Scan for the cell matching the given text and deliver its [X, Y] coordinate at center. 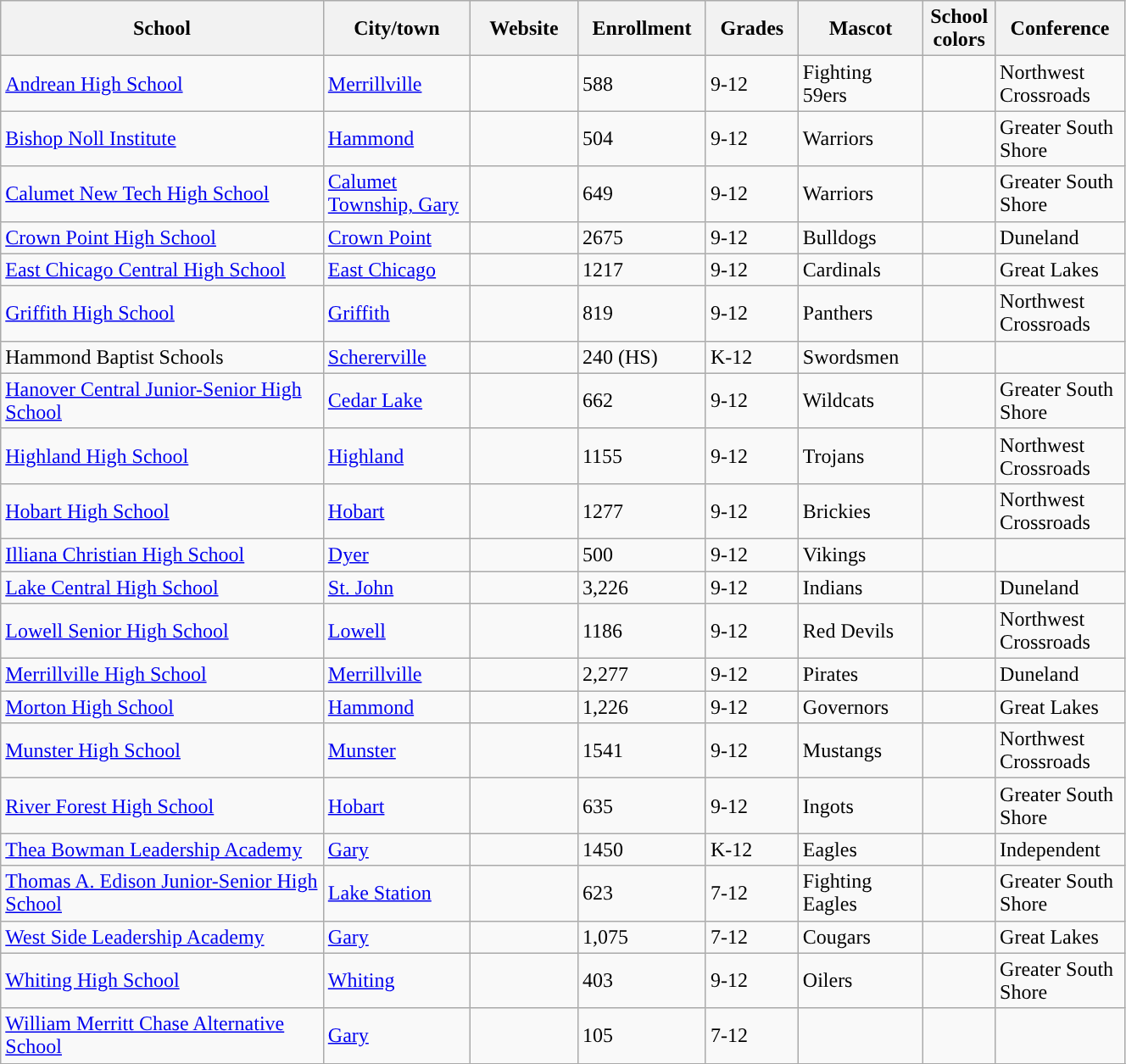
Calumet New Tech High School [163, 193]
504 [641, 139]
2675 [641, 237]
635 [641, 805]
Cedar Lake [397, 400]
Cougars [860, 937]
Governors [860, 707]
Independent [1060, 850]
240 (HS) [641, 357]
Oilers [860, 980]
School [163, 29]
Munster [397, 751]
Illiana Christian High School [163, 554]
1277 [641, 510]
West Side Leadership Academy [163, 937]
Bishop Noll Institute [163, 139]
Lowell Senior High School [163, 631]
East Chicago Central High School [163, 270]
Trojans [860, 456]
Indians [860, 588]
1186 [641, 631]
1155 [641, 456]
Griffith [397, 314]
City/town [397, 29]
Eagles [860, 850]
662 [641, 400]
Highland High School [163, 456]
Fighting Eagles [860, 894]
Ingots [860, 805]
Calumet Township, Gary [397, 193]
Whiting [397, 980]
Crown Point High School [163, 237]
Pirates [860, 675]
Dyer [397, 554]
East Chicago [397, 270]
1541 [641, 751]
Bulldogs [860, 237]
403 [641, 980]
Panthers [860, 314]
River Forest High School [163, 805]
Fighting 59ers [860, 83]
St. John [397, 588]
Schererville [397, 357]
1217 [641, 270]
William Merritt Chase Alternative School [163, 1036]
Mustangs [860, 751]
588 [641, 83]
Hammond Baptist Schools [163, 357]
Website [524, 29]
Red Devils [860, 631]
1,075 [641, 937]
Vikings [860, 554]
Swordsmen [860, 357]
Thea Bowman Leadership Academy [163, 850]
Mascot [860, 29]
Cardinals [860, 270]
Lake Station [397, 894]
Wildcats [860, 400]
2,277 [641, 675]
1450 [641, 850]
623 [641, 894]
Crown Point [397, 237]
Merrillville High School [163, 675]
Hanover Central Junior-Senior High School [163, 400]
649 [641, 193]
Morton High School [163, 707]
Conference [1060, 29]
Munster High School [163, 751]
105 [641, 1036]
Thomas A. Edison Junior-Senior High School [163, 894]
Brickies [860, 510]
500 [641, 554]
Lake Central High School [163, 588]
Grades [751, 29]
Andrean High School [163, 83]
819 [641, 314]
Lowell [397, 631]
Whiting High School [163, 980]
Griffith High School [163, 314]
School colors [960, 29]
Enrollment [641, 29]
3,226 [641, 588]
Highland [397, 456]
1,226 [641, 707]
Hobart High School [163, 510]
